Detect which cell encompasses the target text, then output its [X, Y] center coordinate. 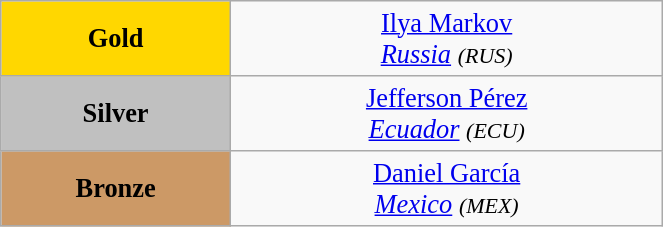
Jefferson PérezEcuador (ECU) [446, 112]
Ilya MarkovRussia (RUS) [446, 38]
Bronze [116, 188]
Gold [116, 38]
Silver [116, 112]
Daniel GarcíaMexico (MEX) [446, 188]
